Determine the [X, Y] coordinate at the center of the cell enclosing the given text.  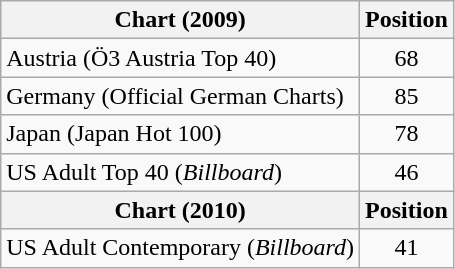
85 [407, 96]
Germany (Official German Charts) [180, 96]
68 [407, 58]
Japan (Japan Hot 100) [180, 134]
US Adult Top 40 (Billboard) [180, 172]
US Adult Contemporary (Billboard) [180, 248]
41 [407, 248]
78 [407, 134]
46 [407, 172]
Chart (2010) [180, 210]
Chart (2009) [180, 20]
Austria (Ö3 Austria Top 40) [180, 58]
